Detect which cell encompasses the target text, then output its [x, y] center coordinate. 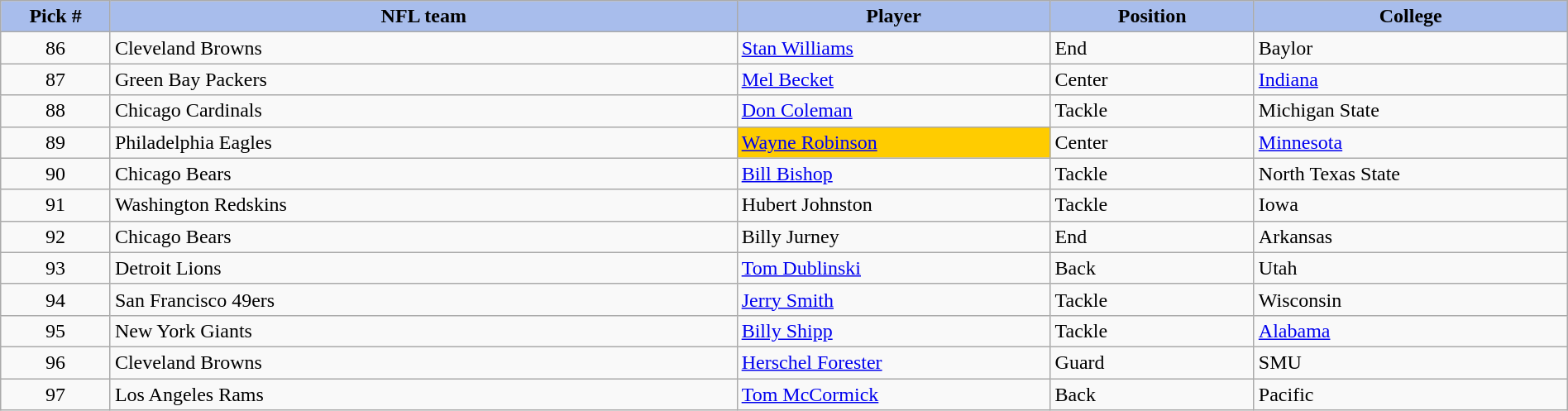
Wisconsin [1411, 299]
95 [56, 331]
Bill Bishop [893, 174]
Position [1152, 17]
Iowa [1411, 205]
92 [56, 237]
96 [56, 362]
Billy Jurney [893, 237]
Pick # [56, 17]
Detroit Lions [423, 268]
North Texas State [1411, 174]
College [1411, 17]
Billy Shipp [893, 331]
Michigan State [1411, 111]
Minnesota [1411, 142]
Tom Dublinski [893, 268]
Herschel Forester [893, 362]
Don Coleman [893, 111]
Player [893, 17]
87 [56, 79]
San Francisco 49ers [423, 299]
Mel Becket [893, 79]
89 [56, 142]
Jerry Smith [893, 299]
Hubert Johnston [893, 205]
Wayne Robinson [893, 142]
Los Angeles Rams [423, 394]
Washington Redskins [423, 205]
91 [56, 205]
94 [56, 299]
NFL team [423, 17]
Stan Williams [893, 48]
90 [56, 174]
Alabama [1411, 331]
Utah [1411, 268]
Indiana [1411, 79]
86 [56, 48]
88 [56, 111]
Tom McCormick [893, 394]
Pacific [1411, 394]
Guard [1152, 362]
93 [56, 268]
Philadelphia Eagles [423, 142]
SMU [1411, 362]
New York Giants [423, 331]
Baylor [1411, 48]
Chicago Cardinals [423, 111]
97 [56, 394]
Green Bay Packers [423, 79]
Arkansas [1411, 237]
